Provide the [X, Y] coordinate of the cell's center where the given text is located.  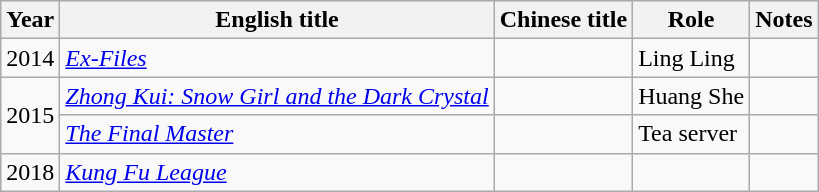
Tea server [692, 134]
Chinese title [563, 20]
Huang She [692, 96]
Year [30, 20]
2018 [30, 172]
English title [277, 20]
Notes [784, 20]
Role [692, 20]
2014 [30, 58]
The Final Master [277, 134]
2015 [30, 115]
Ex-Files [277, 58]
Zhong Kui: Snow Girl and the Dark Crystal [277, 96]
Ling Ling [692, 58]
Kung Fu League [277, 172]
